From the cell containing the given text, extract its center point as (X, Y) coordinate. 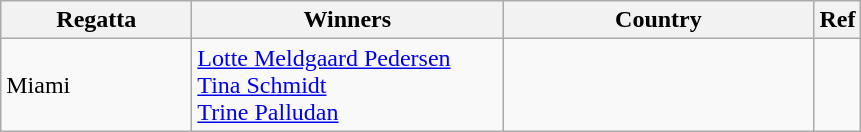
Lotte Meldgaard PedersenTina SchmidtTrine Palludan (348, 85)
Miami (96, 85)
Ref (838, 20)
Country (658, 20)
Winners (348, 20)
Regatta (96, 20)
